From the cell containing the given text, extract its center point as (X, Y) coordinate. 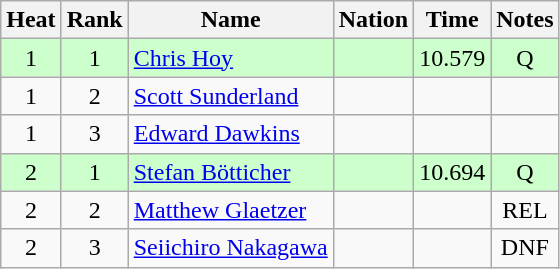
DNF (525, 248)
10.579 (452, 58)
Heat (31, 20)
Time (452, 20)
Rank (94, 20)
Notes (525, 20)
Stefan Bötticher (230, 172)
Seiichiro Nakagawa (230, 248)
Edward Dawkins (230, 134)
10.694 (452, 172)
Scott Sunderland (230, 96)
Chris Hoy (230, 58)
REL (525, 210)
Matthew Glaetzer (230, 210)
Name (230, 20)
Nation (373, 20)
